Determine the [X, Y] coordinate at the center of the cell enclosing the given text.  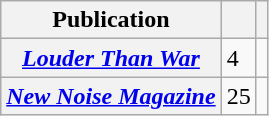
Louder Than War [111, 58]
4 [238, 58]
25 [238, 96]
Publication [111, 20]
New Noise Magazine [111, 96]
